Scan for the cell matching the given text and deliver its [x, y] coordinate at center. 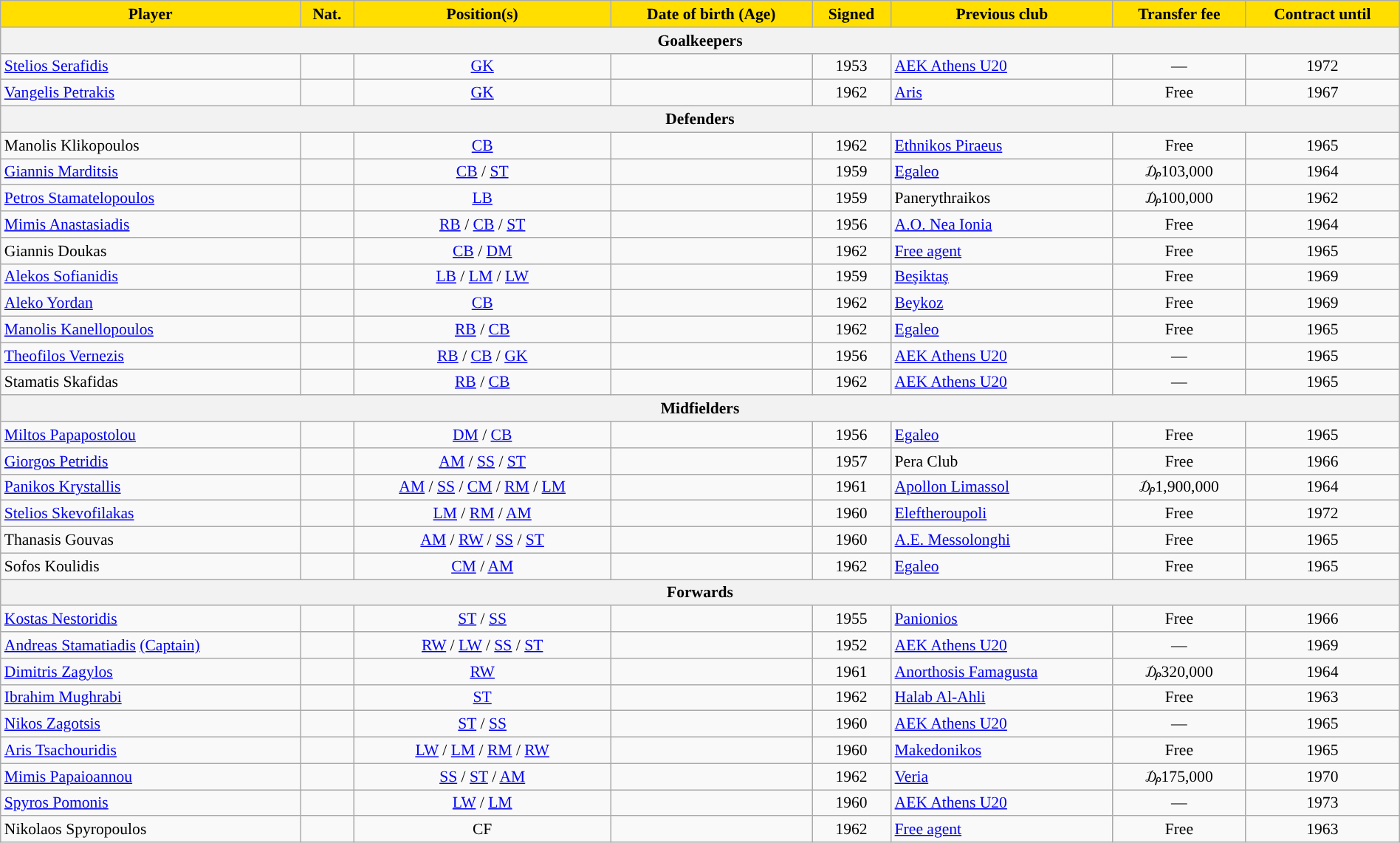
Anorthosis Famagusta [1003, 672]
Ibrahim Mughrabi [151, 698]
Aleko Yordan [151, 303]
Panikos Krystallis [151, 487]
Stamatis Skafidas [151, 382]
LW / LM / RM / RW [482, 751]
Goalkeepers [700, 41]
Spyros Pomonis [151, 803]
1967 [1322, 93]
LB / LM / LW [482, 277]
₯1,900,000 [1178, 487]
RB / CB / ST [482, 224]
₯103,000 [1178, 172]
Nikos Zagotsis [151, 724]
Petros Stamatelopoulos [151, 199]
Panionios [1003, 619]
Contract until [1322, 14]
1957 [852, 461]
AM / RW / SS / ST [482, 540]
Eleftheroupoli [1003, 514]
Date of birth (Age) [711, 14]
₯175,000 [1178, 777]
Andreas Stamatiadis (Captain) [151, 645]
Mimis Anastasiadis [151, 224]
DM / CB [482, 435]
Giannis Marditsis [151, 172]
Nikolaos Spyropoulos [151, 830]
CM / AM [482, 566]
Position(s) [482, 14]
Makedonikos [1003, 751]
A.O. Nea Ionia [1003, 224]
CB / DM [482, 251]
RW [482, 672]
1970 [1322, 777]
Defenders [700, 120]
AM / SS / ST [482, 461]
1955 [852, 619]
SS / ST / AM [482, 777]
Theofilos Vernezis [151, 356]
Pera Club [1003, 461]
Mimis Papaioannou [151, 777]
1953 [852, 66]
Player [151, 14]
Beykoz [1003, 303]
RW / LW / SS / ST [482, 645]
Midfielders [700, 409]
Sofos Koulidis [151, 566]
CB / ST [482, 172]
₯320,000 [1178, 672]
Miltos Papapostolou [151, 435]
Previous club [1003, 14]
Thanasis Gouvas [151, 540]
Manolis Kanellopoulos [151, 330]
Manolis Klikopoulos [151, 145]
Beşiktaş [1003, 277]
Giannis Doukas [151, 251]
A.E. Messolonghi [1003, 540]
Nat. [327, 14]
RB / CB / GK [482, 356]
1973 [1322, 803]
Stelios Serafidis [151, 66]
Forwards [700, 593]
LB [482, 199]
LW / LM [482, 803]
Halab Al-Ahli [1003, 698]
Veria [1003, 777]
Giorgos Petridis [151, 461]
1952 [852, 645]
ST [482, 698]
Dimitris Zagylos [151, 672]
CF [482, 830]
Alekos Sofianidis [151, 277]
AM / SS / CM / RM / LM [482, 487]
Transfer fee [1178, 14]
Panerythraikos [1003, 199]
LM / RM / AM [482, 514]
Aris [1003, 93]
Ethnikos Piraeus [1003, 145]
Stelios Skevofilakas [151, 514]
Apollon Limassol [1003, 487]
Vangelis Petrakis [151, 93]
Kostas Nestoridis [151, 619]
Aris Tsachouridis [151, 751]
Signed [852, 14]
₯100,000 [1178, 199]
